Return the (X, Y) coordinate for the center point of the cell that contains the specified text.  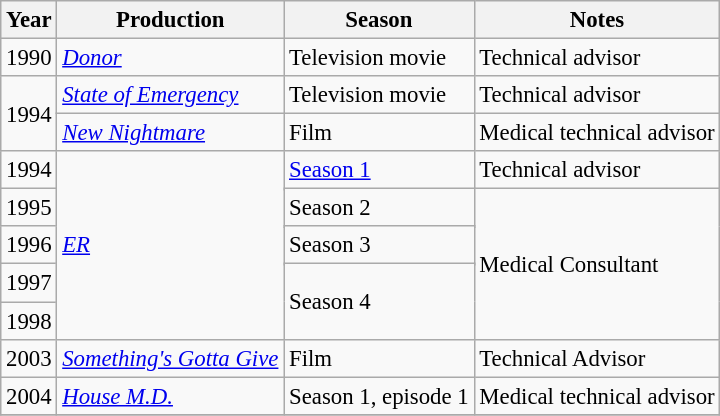
Season 3 (379, 245)
House M.D. (170, 396)
Donor (170, 58)
Season 4 (379, 302)
State of Emergency (170, 95)
Notes (597, 20)
1990 (29, 58)
Season 1, episode 1 (379, 396)
Technical Advisor (597, 358)
2004 (29, 396)
1996 (29, 245)
1998 (29, 321)
New Nightmare (170, 133)
Season (379, 20)
Something's Gotta Give (170, 358)
2003 (29, 358)
Medical Consultant (597, 264)
1995 (29, 208)
Production (170, 20)
Year (29, 20)
Season 1 (379, 170)
ER (170, 245)
1997 (29, 283)
Season 2 (379, 208)
